Return (X, Y) of the center of cell containing provided text 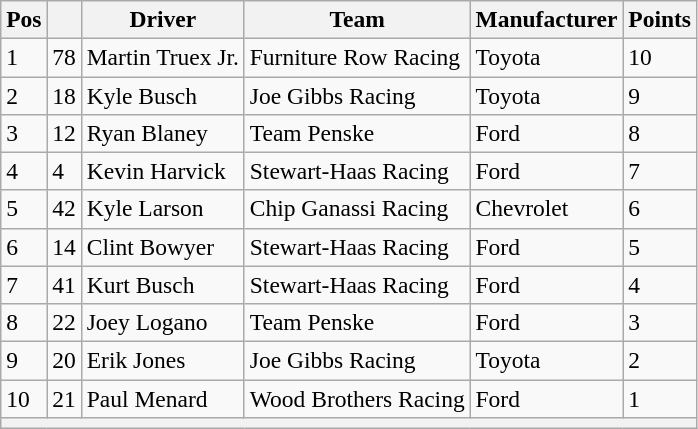
21 (64, 398)
Martin Truex Jr. (162, 57)
Points (660, 19)
Furniture Row Racing (357, 57)
Manufacturer (546, 19)
20 (64, 360)
Pos (24, 19)
Chip Ganassi Racing (357, 209)
Team (357, 19)
42 (64, 209)
14 (64, 247)
Clint Bowyer (162, 247)
Wood Brothers Racing (357, 398)
Erik Jones (162, 360)
Kevin Harvick (162, 171)
18 (64, 95)
Kurt Busch (162, 285)
Joey Logano (162, 322)
22 (64, 322)
Paul Menard (162, 398)
Kyle Larson (162, 209)
Kyle Busch (162, 95)
41 (64, 285)
78 (64, 57)
Chevrolet (546, 209)
Ryan Blaney (162, 133)
Driver (162, 19)
12 (64, 133)
